Pinpoint the cell where the given text exists, returning its [X, Y] midpoint coordinate. 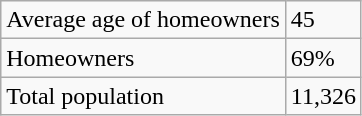
69% [323, 58]
Total population [144, 96]
Average age of homeowners [144, 20]
11,326 [323, 96]
Homeowners [144, 58]
45 [323, 20]
